Determine the (x, y) coordinate at the center of the cell enclosing the given text.  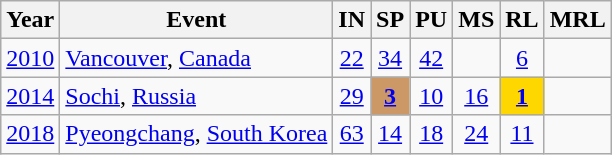
2018 (30, 134)
IN (352, 20)
42 (432, 58)
MS (476, 20)
2010 (30, 58)
6 (522, 58)
Sochi, Russia (196, 96)
Year (30, 20)
10 (432, 96)
MRL (578, 20)
Vancouver, Canada (196, 58)
16 (476, 96)
PU (432, 20)
SP (390, 20)
24 (476, 134)
2014 (30, 96)
14 (390, 134)
63 (352, 134)
11 (522, 134)
34 (390, 58)
1 (522, 96)
18 (432, 134)
22 (352, 58)
3 (390, 96)
Pyeongchang, South Korea (196, 134)
29 (352, 96)
RL (522, 20)
Event (196, 20)
